Capture the cell that displays the provided text and extract its [X, Y] central coordinate. 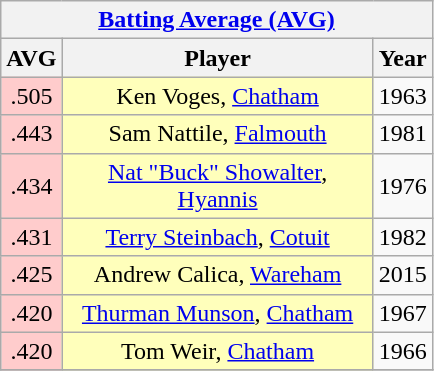
.425 [32, 275]
Thurman Munson, Chatham [218, 313]
Ken Voges, Chatham [218, 96]
AVG [32, 58]
Andrew Calica, Wareham [218, 275]
Tom Weir, Chatham [218, 351]
Terry Steinbach, Cotuit [218, 237]
Player [218, 58]
.443 [32, 134]
.431 [32, 237]
.434 [32, 186]
Year [402, 58]
1981 [402, 134]
Nat "Buck" Showalter, Hyannis [218, 186]
2015 [402, 275]
Sam Nattile, Falmouth [218, 134]
1967 [402, 313]
1966 [402, 351]
Batting Average (AVG) [216, 20]
1976 [402, 186]
.505 [32, 96]
1982 [402, 237]
1963 [402, 96]
